Search for the cell housing the specified text and yield its [x, y] center coordinate. 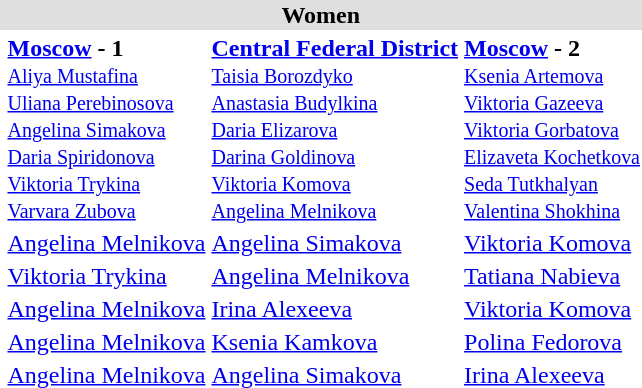
Moscow - 2Ksenia ArtemovaViktoria GazeevaViktoria GorbatovaElizaveta KochetkovaSeda TutkhalyanValentina Shokhina [552, 129]
Polina Fedorova [552, 342]
Women [321, 15]
Central Federal DistrictTaisia BorozdykoAnastasia BudylkinaDaria ElizarovaDarina GoldinovaViktoria KomovaAngelina Melnikova [335, 129]
Viktoria Trykina [106, 276]
Ksenia Kamkova [335, 342]
Irina Alexeeva [335, 309]
Moscow - 1Aliya MustafinaUliana PerebinosovaAngelina SimakovaDaria SpiridonovaViktoria TrykinaVarvara Zubova [106, 129]
Angelina Simakova [335, 243]
Tatiana Nabieva [552, 276]
